Locate the cell with the specified text and output its (X, Y) center coordinate. 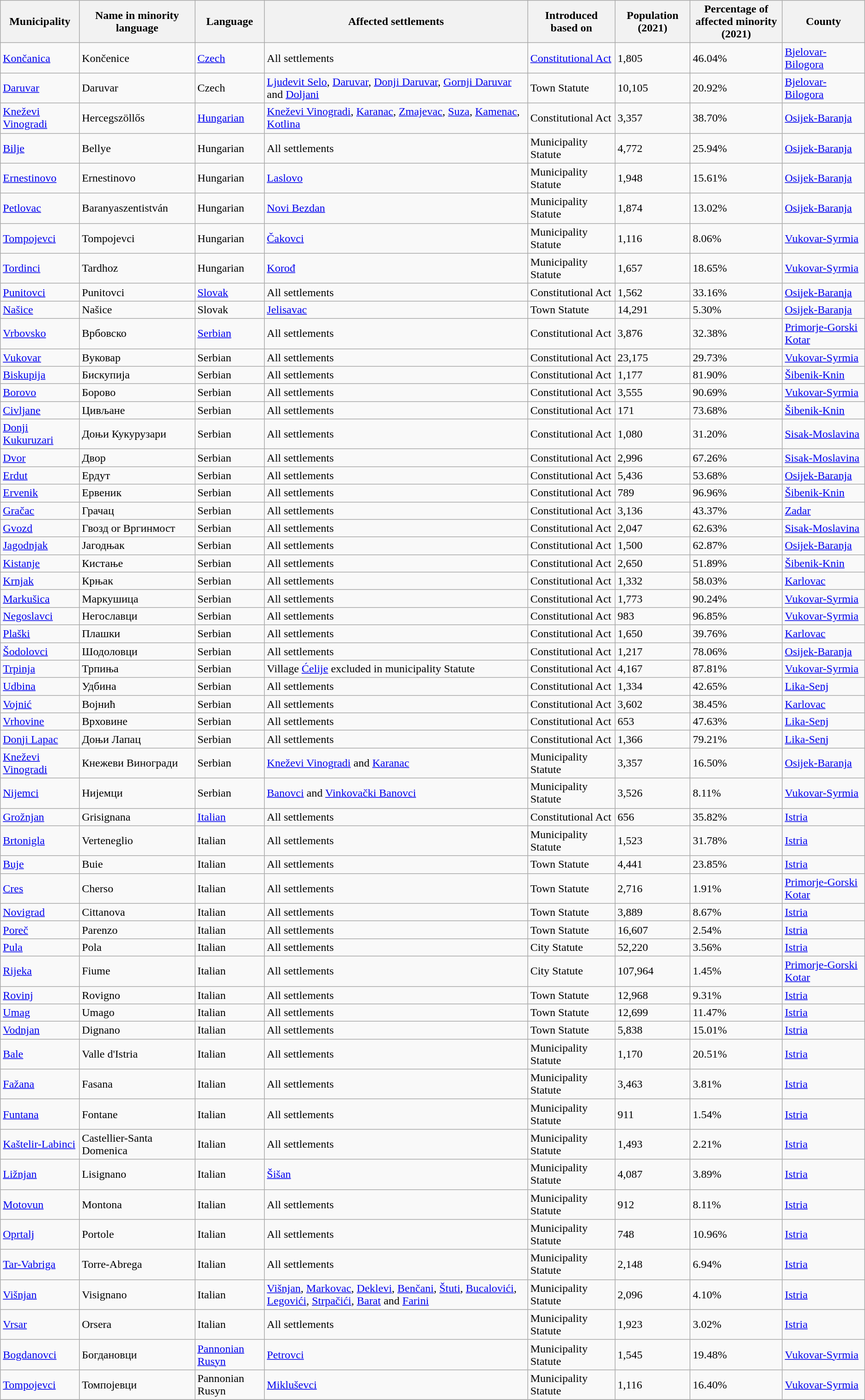
Introduced based on (571, 22)
Petlovac (40, 208)
58.03% (737, 581)
42.65% (737, 687)
Bogdanovci (40, 1355)
Rovinj (40, 995)
Негославци (137, 616)
62.87% (737, 546)
Vrsar (40, 1324)
Population (2021) (652, 22)
16,607 (652, 930)
20.92% (737, 88)
Percentage ofaffected minority (2021) (737, 22)
Brtonigla (40, 841)
Buje (40, 864)
Funtana (40, 1114)
Markušica (40, 598)
3,555 (652, 393)
Маркушица (137, 598)
Oprtalj (40, 1235)
Врбовско (137, 334)
4,772 (652, 148)
1,773 (652, 598)
1,805 (652, 58)
Pula (40, 947)
Pola (137, 947)
Borovo (40, 393)
Ердут (137, 475)
19.48% (737, 1355)
Борово (137, 393)
2,650 (652, 563)
Bellye (137, 148)
107,964 (652, 971)
Плашки (137, 633)
3.89% (737, 1175)
1,366 (652, 739)
Visignano (137, 1295)
Torre-Abrega (137, 1264)
Grožnjan (40, 817)
Jagodnjak (40, 546)
Fiume (137, 971)
8.06% (737, 238)
Gvozd (40, 528)
Двор (137, 458)
Крњак (137, 581)
Baranyaszentistván (137, 208)
Montona (137, 1204)
Village Ćelije excluded in municipality Statute (396, 669)
4,441 (652, 864)
Laslovo (396, 178)
81.90% (737, 375)
Končenice (137, 58)
Mikluševci (396, 1384)
Nijemci (40, 793)
1,334 (652, 687)
Кистање (137, 563)
96.85% (737, 616)
Castellier-Santa Domenica (137, 1144)
3,876 (652, 334)
1,493 (652, 1144)
Donji Lapac (40, 739)
90.69% (737, 393)
79.21% (737, 739)
Kistanje (40, 563)
Нијемци (137, 793)
6.94% (737, 1264)
1,217 (652, 651)
Donji Kukuruzari (40, 434)
Bale (40, 1054)
Višnjan (40, 1295)
3,463 (652, 1084)
3.56% (737, 947)
Affected settlements (396, 22)
Вуковар (137, 357)
3,136 (652, 511)
Gračac (40, 511)
25.94% (737, 148)
78.06% (737, 651)
Кнежеви Виногради (137, 763)
Name in minority language (137, 22)
2.21% (737, 1144)
Vrhovine (40, 722)
39.76% (737, 633)
1.45% (737, 971)
Krnjak (40, 581)
Municipality (40, 22)
3,526 (652, 793)
748 (652, 1235)
Erdut (40, 475)
96.96% (737, 493)
Kneževi Vinogradi, Karanac, Zmajevac, Suza, Kamenac, Kotlina (396, 118)
Udbina (40, 687)
4.10% (737, 1295)
1,177 (652, 375)
9.31% (737, 995)
Končanica (40, 58)
983 (652, 616)
Novi Bezdan (396, 208)
73.68% (737, 410)
Vodnjan (40, 1030)
1,923 (652, 1324)
4,167 (652, 669)
Verteneglio (137, 841)
Hercegszöllős (137, 118)
18.65% (737, 268)
Biskupija (40, 375)
Доњи Лапац (137, 739)
Vrbovsko (40, 334)
16.40% (737, 1384)
1.91% (737, 888)
15.61% (737, 178)
1,650 (652, 633)
Гвозд or Вргинмост (137, 528)
5.30% (737, 310)
Poreč (40, 930)
656 (652, 817)
Motovun (40, 1204)
52,220 (652, 947)
1,874 (652, 208)
Korođ (396, 268)
Ljudevit Selo, Daruvar, Donji Daruvar, Gornji Daruvar and Doljani (396, 88)
Ервеник (137, 493)
13.02% (737, 208)
67.26% (737, 458)
Врховине (137, 722)
2,096 (652, 1295)
14,291 (652, 310)
2,047 (652, 528)
Cherso (137, 888)
Fontane (137, 1114)
2.54% (737, 930)
5,436 (652, 475)
Богдановци (137, 1355)
33.16% (737, 292)
Rovigno (137, 995)
Portole (137, 1235)
Трпиња (137, 669)
Grisignana (137, 817)
1,657 (652, 268)
Šišan (396, 1175)
Доњи Кукурузари (137, 434)
Јагодњак (137, 546)
Fažana (40, 1084)
Vukovar (40, 357)
12,968 (652, 995)
46.04% (737, 58)
29.73% (737, 357)
4,087 (652, 1175)
1,545 (652, 1355)
Lisignano (137, 1175)
Rijeka (40, 971)
Dvor (40, 458)
Tar-Vabriga (40, 1264)
Novigrad (40, 912)
1,170 (652, 1054)
912 (652, 1204)
10.96% (737, 1235)
23.85% (737, 864)
1,523 (652, 841)
87.81% (737, 669)
Bilje (40, 148)
789 (652, 493)
Cres (40, 888)
2,148 (652, 1264)
911 (652, 1114)
35.82% (737, 817)
53.68% (737, 475)
2,716 (652, 888)
62.63% (737, 528)
Petrovci (396, 1355)
Шодоловци (137, 651)
51.89% (737, 563)
Kaštelir-Labinci (40, 1144)
Cittanova (137, 912)
43.37% (737, 511)
32.38% (737, 334)
20.51% (737, 1054)
Грачац (137, 511)
1.54% (737, 1114)
1,562 (652, 292)
38.70% (737, 118)
31.78% (737, 841)
3,889 (652, 912)
Fasana (137, 1084)
1,080 (652, 434)
3.02% (737, 1324)
653 (652, 722)
Buie (137, 864)
Војнић (137, 704)
Dignano (137, 1030)
31.20% (737, 434)
3.81% (737, 1084)
23,175 (652, 357)
11.47% (737, 1013)
Banovci and Vinkovački Banovci (396, 793)
Negoslavci (40, 616)
1,948 (652, 178)
Valle d'Istria (137, 1054)
Zadar (823, 511)
90.24% (737, 598)
Ližnjan (40, 1175)
Kneževi Vinogradi and Karanac (396, 763)
10,105 (652, 88)
Ervenik (40, 493)
Tardhoz (137, 268)
16.50% (737, 763)
1,500 (652, 546)
5,838 (652, 1030)
Čakovci (396, 238)
Цивљане (137, 410)
12,699 (652, 1013)
Language (230, 22)
Бискупија (137, 375)
1,332 (652, 581)
47.63% (737, 722)
Umago (137, 1013)
Plaški (40, 633)
15.01% (737, 1030)
Tordinci (40, 268)
38.45% (737, 704)
2,996 (652, 458)
Удбина (137, 687)
County (823, 22)
Trpinja (40, 669)
Umag (40, 1013)
Jelisavac (396, 310)
Civljane (40, 410)
Orsera (137, 1324)
Višnjan, Markovac, Deklevi, Benčani, Štuti, Bucalovići, Legovići, Strpačići, Barat and Farini (396, 1295)
Томпојевци (137, 1384)
8.67% (737, 912)
Parenzo (137, 930)
Šodolovci (40, 651)
3,602 (652, 704)
171 (652, 410)
Vojnić (40, 704)
